Identify which cell holds the provided text, then report its (X, Y) central coordinate. 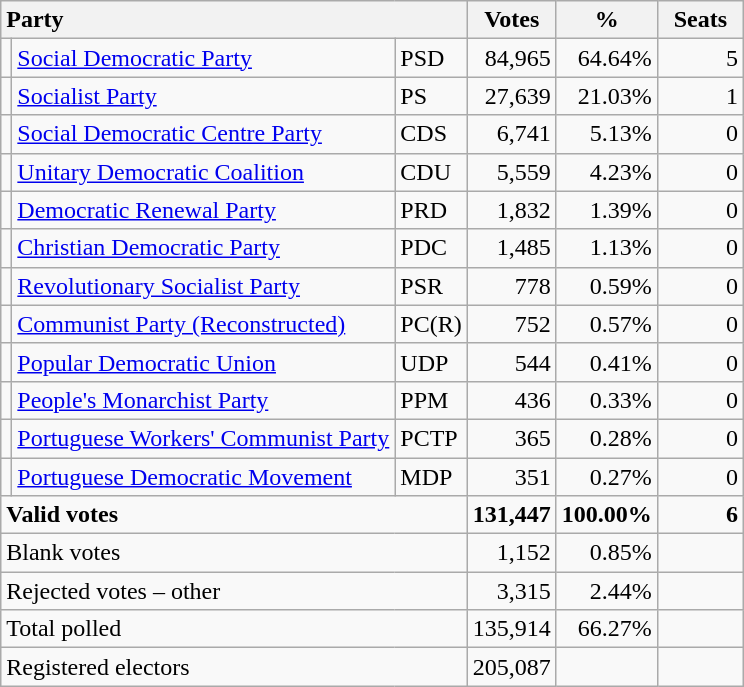
CDU (431, 172)
1,832 (512, 210)
3,315 (512, 591)
5,559 (512, 172)
4.23% (606, 172)
UDP (431, 362)
365 (512, 438)
1.39% (606, 210)
Socialist Party (204, 96)
PSD (431, 58)
CDS (431, 134)
0.33% (606, 400)
Revolutionary Socialist Party (204, 286)
Portuguese Workers' Communist Party (204, 438)
21.03% (606, 96)
1 (700, 96)
PRD (431, 210)
205,087 (512, 667)
People's Monarchist Party (204, 400)
Valid votes (234, 515)
PC(R) (431, 324)
0.57% (606, 324)
0.27% (606, 477)
5 (700, 58)
2.44% (606, 591)
Blank votes (234, 553)
0.41% (606, 362)
84,965 (512, 58)
Party (234, 20)
0.85% (606, 553)
PS (431, 96)
100.00% (606, 515)
752 (512, 324)
135,914 (512, 629)
Communist Party (Reconstructed) (204, 324)
1.13% (606, 248)
Seats (700, 20)
5.13% (606, 134)
66.27% (606, 629)
PPM (431, 400)
PCTP (431, 438)
0.59% (606, 286)
6 (700, 515)
Portuguese Democratic Movement (204, 477)
351 (512, 477)
1,485 (512, 248)
64.64% (606, 58)
778 (512, 286)
Votes (512, 20)
544 (512, 362)
MDP (431, 477)
131,447 (512, 515)
PDC (431, 248)
1,152 (512, 553)
Total polled (234, 629)
0.28% (606, 438)
Christian Democratic Party (204, 248)
% (606, 20)
Popular Democratic Union (204, 362)
Registered electors (234, 667)
Unitary Democratic Coalition (204, 172)
436 (512, 400)
27,639 (512, 96)
Rejected votes – other (234, 591)
Democratic Renewal Party (204, 210)
6,741 (512, 134)
Social Democratic Centre Party (204, 134)
Social Democratic Party (204, 58)
PSR (431, 286)
